Find where the given text appears and provide that cell's center as [X, Y] coordinate. 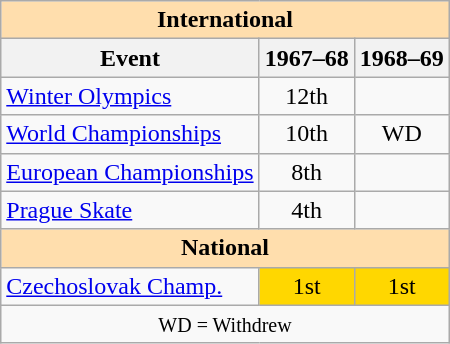
8th [306, 172]
Winter Olympics [130, 96]
WD [402, 134]
WD = Withdrew [225, 324]
1968–69 [402, 58]
International [225, 20]
Czechoslovak Champ. [130, 286]
Event [130, 58]
1967–68 [306, 58]
4th [306, 210]
10th [306, 134]
National [225, 248]
World Championships [130, 134]
Prague Skate [130, 210]
European Championships [130, 172]
12th [306, 96]
